Output the (X, Y) coordinate of the center of the cell containing the given text.  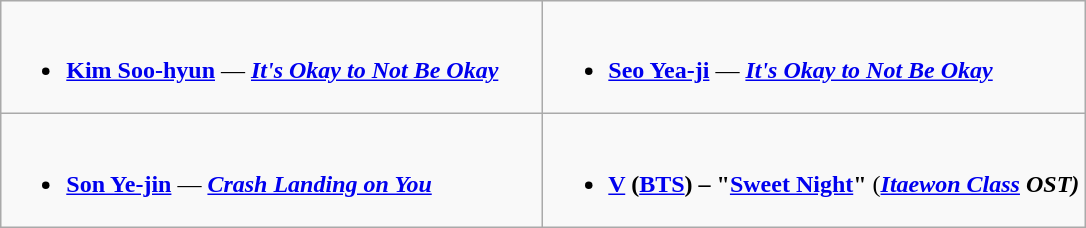
V (BTS) – "Sweet Night" (Itaewon Class OST) (814, 170)
Seo Yea-ji — It's Okay to Not Be Okay (814, 58)
Son Ye-jin — Crash Landing on You (272, 170)
Kim Soo-hyun — It's Okay to Not Be Okay (272, 58)
